Locate the cell with the specified text and output its [x, y] center coordinate. 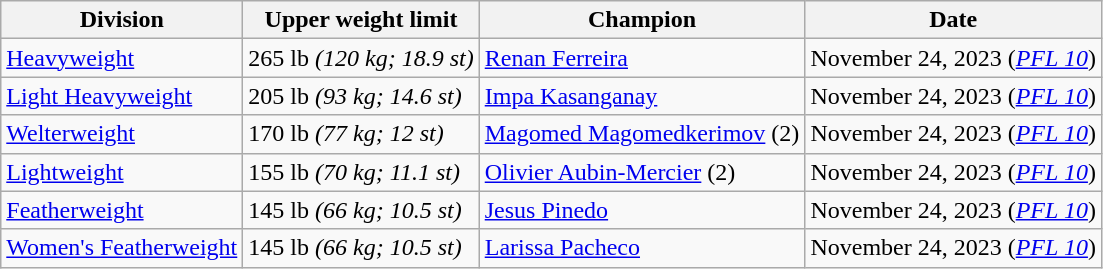
Division [122, 20]
170 lb (77 kg; 12 st) [361, 134]
Jesus Pinedo [642, 210]
Date [954, 20]
Featherweight [122, 210]
Renan Ferreira [642, 58]
Lightweight [122, 172]
Olivier Aubin-Mercier (2) [642, 172]
Impa Kasanganay [642, 96]
205 lb (93 kg; 14.6 st) [361, 96]
Women's Featherweight [122, 248]
Magomed Magomedkerimov (2) [642, 134]
155 lb (70 kg; 11.1 st) [361, 172]
Larissa Pacheco [642, 248]
Champion [642, 20]
265 lb (120 kg; 18.9 st) [361, 58]
Welterweight [122, 134]
Heavyweight [122, 58]
Upper weight limit [361, 20]
Light Heavyweight [122, 96]
